Pinpoint the cell where the given text exists, returning its (x, y) midpoint coordinate. 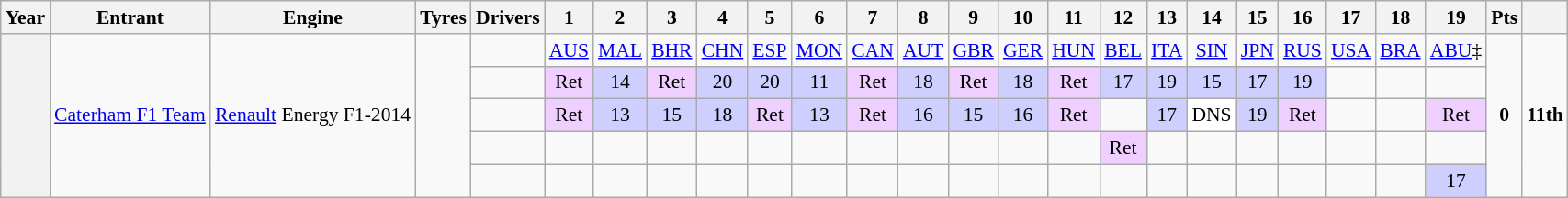
MAL (620, 50)
GER (1023, 50)
ABU‡ (1457, 50)
BRA (1400, 50)
ITA (1167, 50)
CAN (873, 50)
3 (672, 17)
JPN (1258, 50)
9 (974, 17)
BHR (672, 50)
Engine (312, 17)
USA (1350, 50)
0 (1505, 115)
10 (1023, 17)
MON (819, 50)
Drivers (508, 17)
Entrant (130, 17)
AUT (923, 50)
1 (570, 17)
Tyres (443, 17)
Year (26, 17)
7 (873, 17)
CHN (723, 50)
8 (923, 17)
GBR (974, 50)
Pts (1505, 17)
ESP (770, 50)
6 (819, 17)
SIN (1211, 50)
BEL (1122, 50)
Renault Energy F1-2014 (312, 115)
11th (1545, 115)
AUS (570, 50)
12 (1122, 17)
4 (723, 17)
Caterham F1 Team (130, 115)
2 (620, 17)
DNS (1211, 115)
HUN (1073, 50)
RUS (1303, 50)
5 (770, 17)
